Search for the cell housing the specified text and yield its [X, Y] center coordinate. 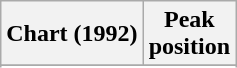
Chart (1992) [72, 34]
Peakposition [189, 34]
